Find where the given text appears and provide that cell's center as [x, y] coordinate. 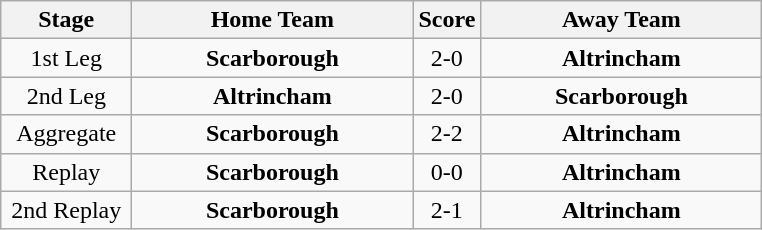
2nd Leg [66, 96]
Replay [66, 172]
0-0 [447, 172]
Home Team [272, 20]
Away Team [622, 20]
2nd Replay [66, 210]
1st Leg [66, 58]
Score [447, 20]
Stage [66, 20]
Aggregate [66, 134]
2-1 [447, 210]
2-2 [447, 134]
